For the text-containing cell, return its midpoint in (X, Y) coordinate format. 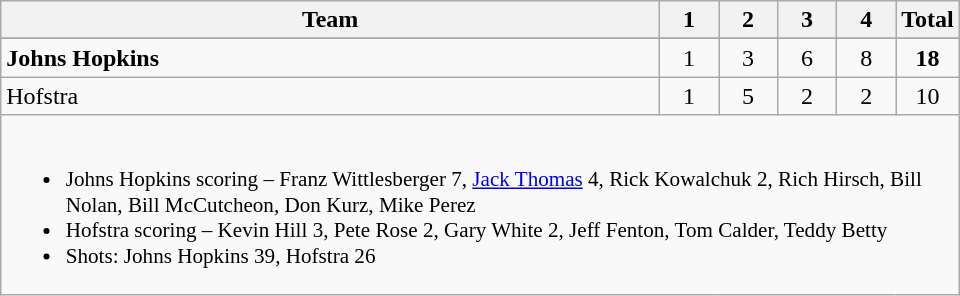
10 (928, 96)
8 (866, 58)
Team (330, 20)
5 (748, 96)
18 (928, 58)
Hofstra (330, 96)
4 (866, 20)
Johns Hopkins (330, 58)
Total (928, 20)
6 (808, 58)
